Determine the [X, Y] coordinate at the center of the cell enclosing the given text.  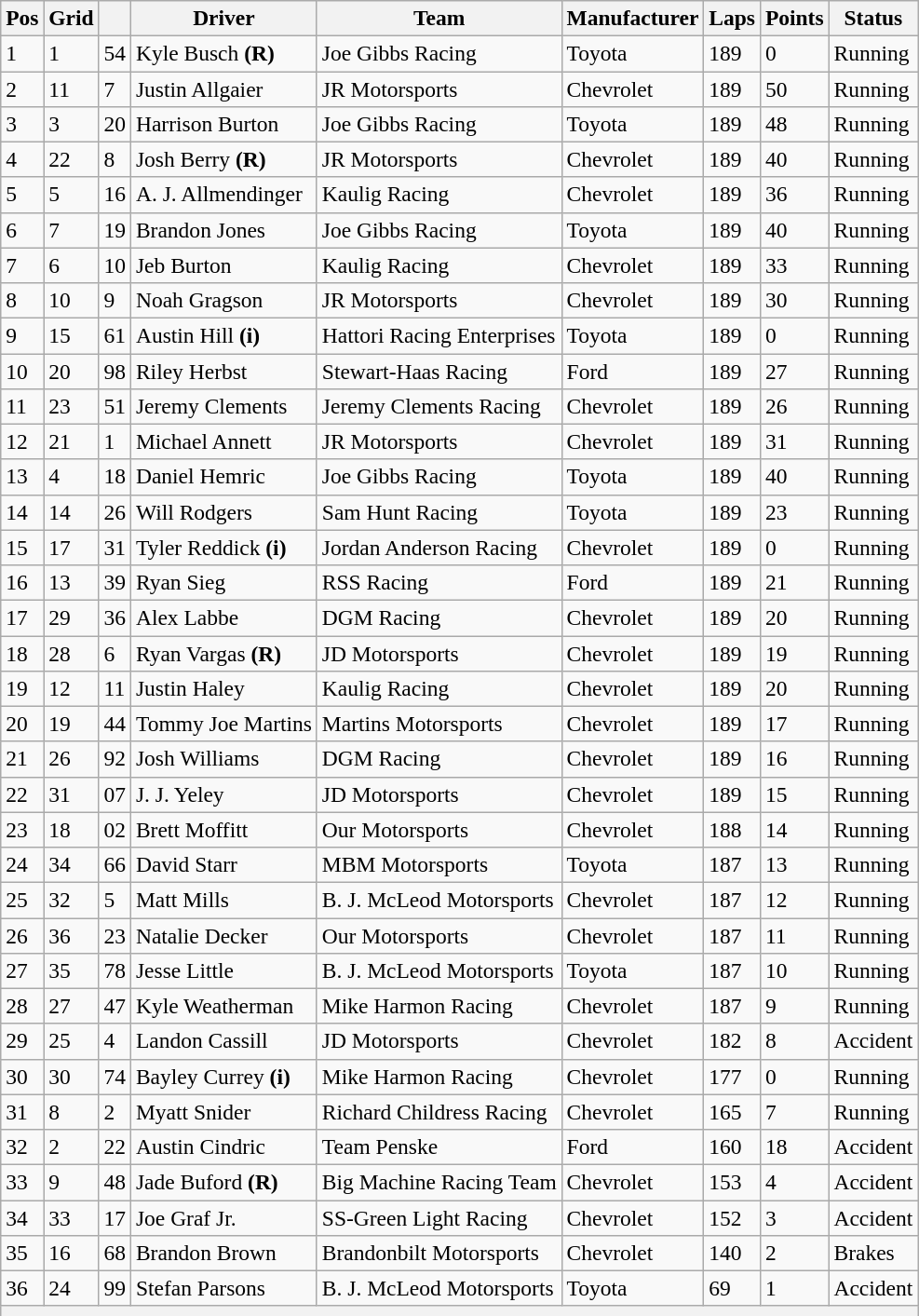
152 [732, 1217]
Richard Childress Racing [439, 1112]
Tyler Reddick (i) [223, 548]
Josh Williams [223, 759]
99 [115, 1288]
SS-Green Light Racing [439, 1217]
Justin Allgaier [223, 88]
188 [732, 830]
Jeremy Clements Racing [439, 406]
Austin Hill (i) [223, 335]
Brakes [873, 1253]
Harrison Burton [223, 124]
54 [115, 53]
98 [115, 371]
Will Rodgers [223, 512]
Josh Berry (R) [223, 159]
Stefan Parsons [223, 1288]
182 [732, 1041]
61 [115, 335]
Brandon Brown [223, 1253]
Kyle Weatherman [223, 1006]
Bayley Currey (i) [223, 1077]
74 [115, 1077]
Points [794, 18]
Michael Annett [223, 441]
RSS Racing [439, 582]
Jeb Burton [223, 265]
Manufacturer [633, 18]
02 [115, 830]
Daniel Hemric [223, 477]
Brandonbilt Motorsports [439, 1253]
Laps [732, 18]
Martins Motorsports [439, 724]
Justin Haley [223, 688]
68 [115, 1253]
Pos [22, 18]
153 [732, 1182]
Jordan Anderson Racing [439, 548]
A. J. Allmendinger [223, 195]
Hattori Racing Enterprises [439, 335]
Stewart-Haas Racing [439, 371]
Austin Cindric [223, 1146]
Tommy Joe Martins [223, 724]
66 [115, 864]
Natalie Decker [223, 935]
J. J. Yeley [223, 794]
MBM Motorsports [439, 864]
177 [732, 1077]
92 [115, 759]
Sam Hunt Racing [439, 512]
Grid [71, 18]
78 [115, 970]
Driver [223, 18]
Riley Herbst [223, 371]
Alex Labbe [223, 617]
Matt Mills [223, 900]
Brett Moffitt [223, 830]
165 [732, 1112]
Ryan Sieg [223, 582]
Big Machine Racing Team [439, 1182]
Status [873, 18]
Brandon Jones [223, 230]
Myatt Snider [223, 1112]
Kyle Busch (R) [223, 53]
Ryan Vargas (R) [223, 653]
Joe Graf Jr. [223, 1217]
Team [439, 18]
51 [115, 406]
Jade Buford (R) [223, 1182]
160 [732, 1146]
Jeremy Clements [223, 406]
47 [115, 1006]
Noah Gragson [223, 300]
07 [115, 794]
69 [732, 1288]
Team Penske [439, 1146]
39 [115, 582]
Jesse Little [223, 970]
Landon Cassill [223, 1041]
140 [732, 1253]
David Starr [223, 864]
44 [115, 724]
50 [794, 88]
